Search for the cell housing the specified text and yield its [x, y] center coordinate. 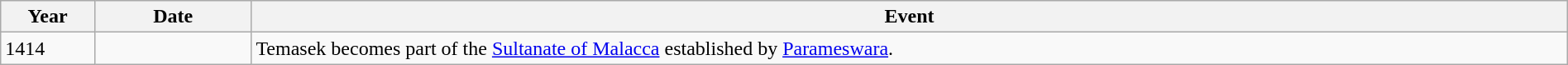
Event [910, 17]
Year [48, 17]
Temasek becomes part of the Sultanate of Malacca established by Parameswara. [910, 48]
1414 [48, 48]
Date [172, 17]
